Provide the [x, y] coordinate of the cell's center where the given text is located.  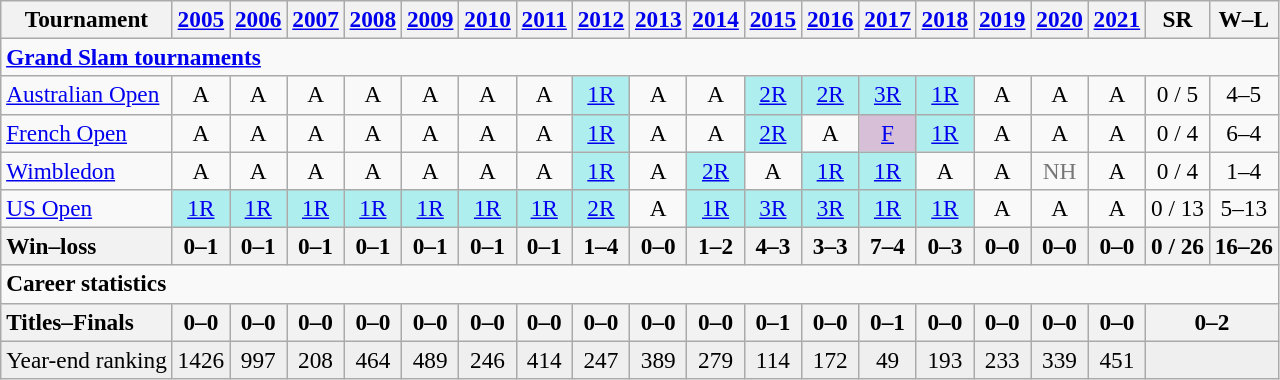
414 [544, 359]
2008 [372, 19]
NH [1060, 170]
SR [1178, 19]
2012 [600, 19]
0 / 26 [1178, 246]
F [888, 133]
279 [716, 359]
Australian Open [86, 95]
49 [888, 359]
208 [316, 359]
2018 [944, 19]
246 [488, 359]
1–2 [716, 246]
464 [372, 359]
4–5 [1244, 95]
0 / 13 [1178, 208]
Year-end ranking [86, 359]
Tournament [86, 19]
7–4 [888, 246]
114 [772, 359]
2006 [258, 19]
997 [258, 359]
2010 [488, 19]
247 [600, 359]
2015 [772, 19]
172 [830, 359]
2009 [430, 19]
Titles–Finals [86, 322]
6–4 [1244, 133]
0–2 [1212, 322]
193 [944, 359]
Career statistics [640, 284]
2011 [544, 19]
Win–loss [86, 246]
0–3 [944, 246]
French Open [86, 133]
2017 [888, 19]
2005 [200, 19]
0 / 5 [1178, 95]
2007 [316, 19]
389 [658, 359]
489 [430, 359]
3–3 [830, 246]
451 [1116, 359]
Grand Slam tournaments [640, 57]
16–26 [1244, 246]
W–L [1244, 19]
339 [1060, 359]
1426 [200, 359]
2019 [1002, 19]
2013 [658, 19]
4–3 [772, 246]
Wimbledon [86, 170]
2021 [1116, 19]
5–13 [1244, 208]
2020 [1060, 19]
2016 [830, 19]
233 [1002, 359]
2014 [716, 19]
US Open [86, 208]
